Determine the (X, Y) coordinate at the center of the cell enclosing the given text.  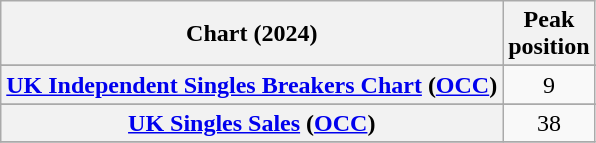
UK Singles Sales (OCC) (252, 123)
Chart (2024) (252, 34)
9 (549, 85)
Peakposition (549, 34)
UK Independent Singles Breakers Chart (OCC) (252, 85)
38 (549, 123)
